Return the [X, Y] coordinate for the center point of the cell that contains the specified text.  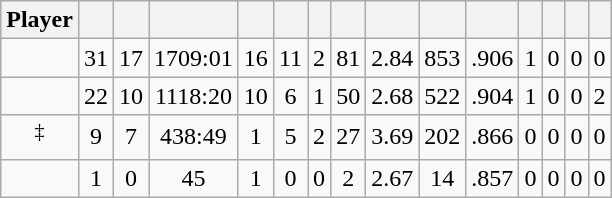
.906 [492, 58]
50 [348, 96]
438:49 [194, 138]
45 [194, 178]
81 [348, 58]
9 [96, 138]
2.68 [392, 96]
14 [442, 178]
1709:01 [194, 58]
31 [96, 58]
‡ [40, 138]
.904 [492, 96]
.857 [492, 178]
202 [442, 138]
3.69 [392, 138]
27 [348, 138]
.866 [492, 138]
522 [442, 96]
2.84 [392, 58]
5 [290, 138]
2.67 [392, 178]
16 [256, 58]
22 [96, 96]
6 [290, 96]
7 [132, 138]
11 [290, 58]
Player [40, 20]
17 [132, 58]
1118:20 [194, 96]
853 [442, 58]
